Find where the given text appears and provide that cell's center as [x, y] coordinate. 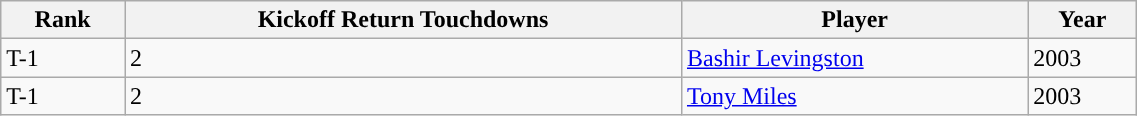
Year [1082, 20]
Player [854, 20]
Tony Miles [854, 96]
Rank [63, 20]
Kickoff Return Touchdowns [404, 20]
Bashir Levingston [854, 58]
